Determine the (X, Y) coordinate at the center of the cell enclosing the given text.  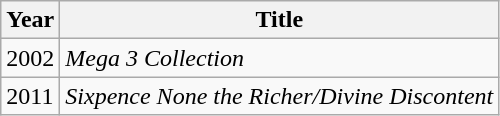
2002 (30, 58)
Title (280, 20)
Sixpence None the Richer/Divine Discontent (280, 96)
2011 (30, 96)
Year (30, 20)
Mega 3 Collection (280, 58)
